Search for the cell housing the specified text and yield its [x, y] center coordinate. 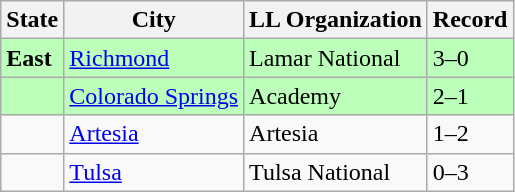
Lamar National [336, 58]
LL Organization [336, 20]
Colorado Springs [154, 96]
East [32, 58]
Tulsa National [336, 172]
Academy [336, 96]
Record [470, 20]
3–0 [470, 58]
State [32, 20]
Richmond [154, 58]
1–2 [470, 134]
Tulsa [154, 172]
0–3 [470, 172]
2–1 [470, 96]
City [154, 20]
